For the text-containing cell, return its midpoint in (X, Y) coordinate format. 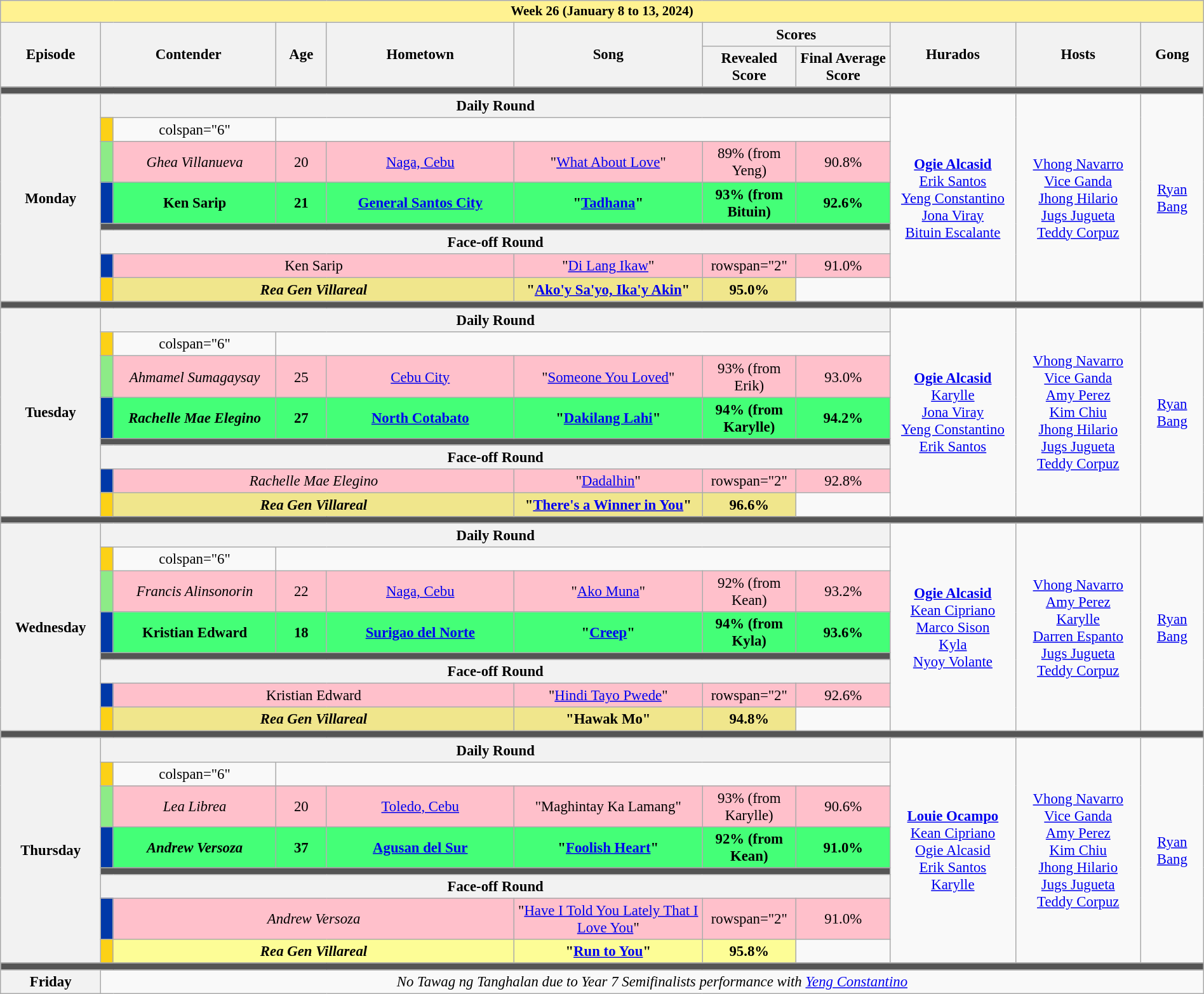
94.8% (749, 719)
"What About Love" (608, 162)
90.6% (843, 806)
"Ako'y Sa'yo, Ika'y Akin" (608, 290)
Ogie AlcasidErik SantosYeng ConstantinoJona VirayBituin Escalante (953, 198)
93.6% (843, 632)
21 (301, 203)
Monday (51, 198)
18 (301, 632)
Hometown (420, 55)
Vhong NavarroAmy PerezKarylleDarren EspantoJugs JuguetaTeddy Corpuz (1078, 627)
Cebu City (420, 377)
Ghea Villanueva (194, 162)
22 (301, 592)
Gong (1172, 55)
"Hindi Tayo Pwede" (608, 696)
Hosts (1078, 55)
Song (608, 55)
94% (from Kyla) (749, 632)
89% (from Yeng) (749, 162)
95.8% (749, 951)
93.0% (843, 377)
Surigao del Norte (420, 632)
"Maghintay Ka Lamang" (608, 806)
Revealed Score (749, 66)
Francis Alinsonorin (194, 592)
25 (301, 377)
93.2% (843, 592)
North Cotabato (420, 418)
Week 26 (January 8 to 13, 2024) (602, 11)
Agusan del Sur (420, 847)
"Run to You" (608, 951)
Wednesday (51, 627)
Episode (51, 55)
Vhong NavarroVice GandaJhong HilarioJugs JuguetaTeddy Corpuz (1078, 198)
"Ako Muna" (608, 592)
Toledo, Cebu (420, 806)
Thursday (51, 851)
Scores (796, 34)
27 (301, 418)
Ogie AlcasidKarylleJona VirayYeng ConstantinoErik Santos (953, 413)
No Tawag ng Tanghalan due to Year 7 Semifinalists performance with Yeng Constantino (653, 982)
93% (from Erik) (749, 377)
"Dadalhin" (608, 481)
37 (301, 847)
92.8% (843, 481)
94% (from Karylle) (749, 418)
95.0% (749, 290)
Final Average Score (843, 66)
Friday (51, 982)
"Have I Told You Lately That I Love You" (608, 919)
Lea Librea (194, 806)
93% (from Bituin) (749, 203)
"Di Lang Ikaw" (608, 266)
General Santos City (420, 203)
Louie OcampoKean CiprianoOgie AlcasidErik SantosKarylle (953, 851)
90.8% (843, 162)
96.6% (749, 505)
Tuesday (51, 413)
"Hawak Mo" (608, 719)
94.2% (843, 418)
"Someone You Loved" (608, 377)
"Tadhana" (608, 203)
Age (301, 55)
93% (from Karylle) (749, 806)
"Creep" (608, 632)
Contender (189, 55)
"Foolish Heart" (608, 847)
"There's a Winner in You" (608, 505)
Ogie AlcasidKean CiprianoMarco SisonKylaNyoy Volante (953, 627)
Hurados (953, 55)
"Dakilang Lahi" (608, 418)
Ahmamel Sumagaysay (194, 377)
